Find where the given text appears and provide that cell's center as [x, y] coordinate. 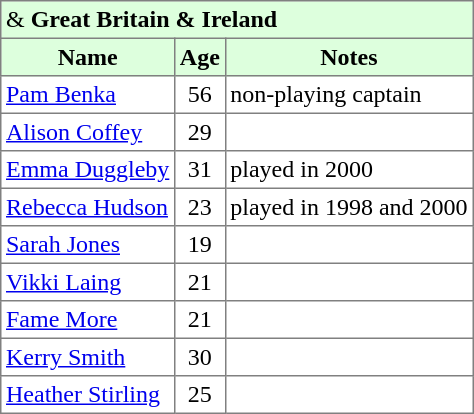
non-playing captain [349, 95]
Name [88, 57]
Heather Stirling [88, 395]
Fame More [88, 320]
Alison Coffey [88, 132]
31 [200, 170]
Vikki Laing [88, 282]
56 [200, 95]
29 [200, 132]
Emma Duggleby [88, 170]
25 [200, 395]
Sarah Jones [88, 245]
30 [200, 357]
& Great Britain & Ireland [237, 20]
played in 1998 and 2000 [349, 207]
Pam Benka [88, 95]
Kerry Smith [88, 357]
23 [200, 207]
played in 2000 [349, 170]
Notes [349, 57]
Age [200, 57]
Rebecca Hudson [88, 207]
19 [200, 245]
